Extract the [x, y] coordinate from the center of the cell holding the provided text.  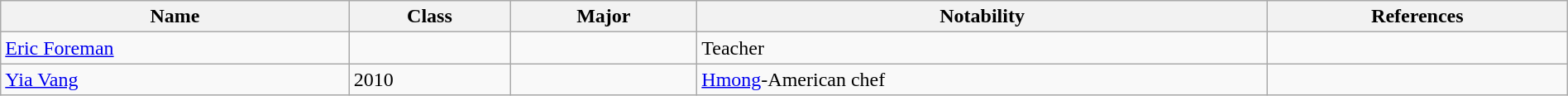
Name [175, 17]
Teacher [982, 48]
Notability [982, 17]
References [1417, 17]
Major [604, 17]
Yia Vang [175, 79]
Hmong-American chef [982, 79]
Eric Foreman [175, 48]
2010 [430, 79]
Class [430, 17]
